Return [x, y] of the center of cell containing provided text 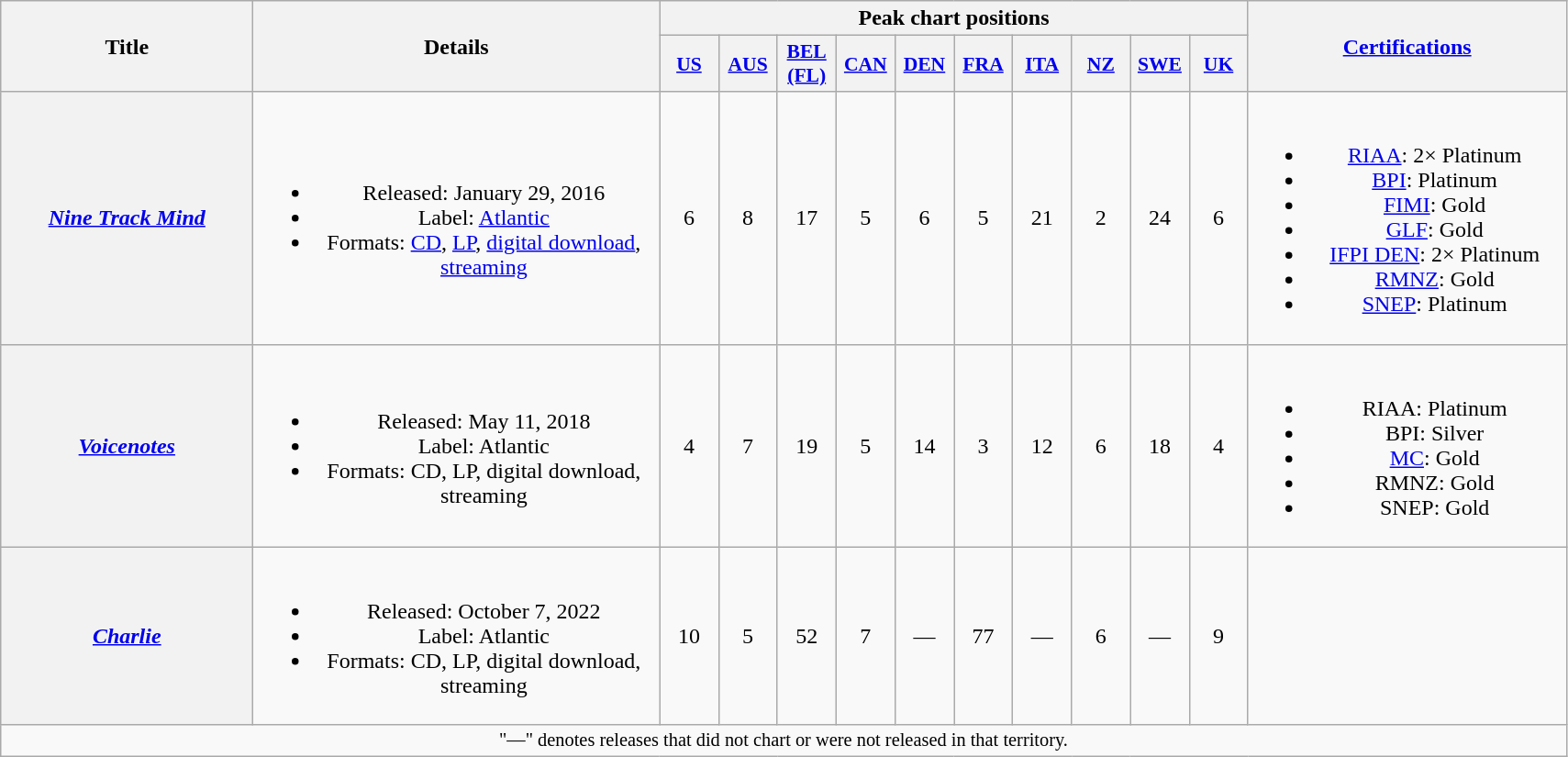
2 [1101, 218]
10 [689, 636]
Charlie [127, 636]
Peak chart positions [954, 18]
Certifications [1407, 46]
Details [457, 46]
24 [1160, 218]
RIAA: 2× PlatinumBPI: PlatinumFIMI: GoldGLF: GoldIFPI DEN: 2× PlatinumRMNZ: GoldSNEP: Platinum [1407, 218]
RIAA: PlatinumBPI: SilverMC: GoldRMNZ: GoldSNEP: Gold [1407, 446]
14 [924, 446]
Voicenotes [127, 446]
ITA [1042, 64]
Title [127, 46]
9 [1218, 636]
CAN [865, 64]
BEL(FL) [806, 64]
DEN [924, 64]
US [689, 64]
12 [1042, 446]
NZ [1101, 64]
FRA [984, 64]
77 [984, 636]
SWE [1160, 64]
52 [806, 636]
19 [806, 446]
Released: January 29, 2016Label: AtlanticFormats: CD, LP, digital download, streaming [457, 218]
AUS [748, 64]
"—" denotes releases that did not chart or were not released in that territory. [784, 740]
Nine Track Mind [127, 218]
Released: October 7, 2022Label: AtlanticFormats: CD, LP, digital download, streaming [457, 636]
Released: May 11, 2018Label: AtlanticFormats: CD, LP, digital download, streaming [457, 446]
21 [1042, 218]
17 [806, 218]
3 [984, 446]
UK [1218, 64]
18 [1160, 446]
8 [748, 218]
